Identify which cell holds the provided text, then report its (x, y) central coordinate. 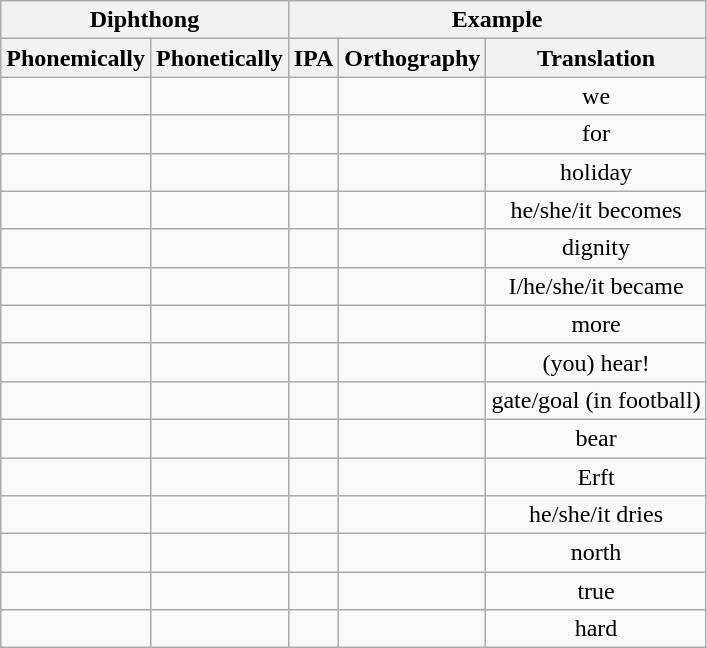
true (596, 591)
he/she/it dries (596, 515)
I/he/she/it became (596, 286)
(you) hear! (596, 362)
bear (596, 438)
for (596, 134)
Phonetically (219, 58)
more (596, 324)
he/she/it becomes (596, 210)
Orthography (412, 58)
hard (596, 629)
we (596, 96)
north (596, 553)
Erft (596, 477)
Phonemically (76, 58)
dignity (596, 248)
gate/goal (in football) (596, 400)
IPA (314, 58)
Translation (596, 58)
holiday (596, 172)
Diphthong (144, 20)
Example (497, 20)
